Output the [X, Y] coordinate of the center of the cell containing the given text.  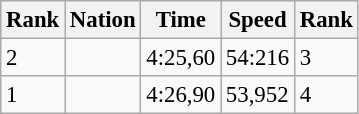
54:216 [258, 58]
Speed [258, 20]
2 [33, 58]
4:26,90 [181, 95]
4 [326, 95]
1 [33, 95]
4:25,60 [181, 58]
Time [181, 20]
53,952 [258, 95]
Nation [103, 20]
3 [326, 58]
